For the text-containing cell, return its midpoint in (X, Y) coordinate format. 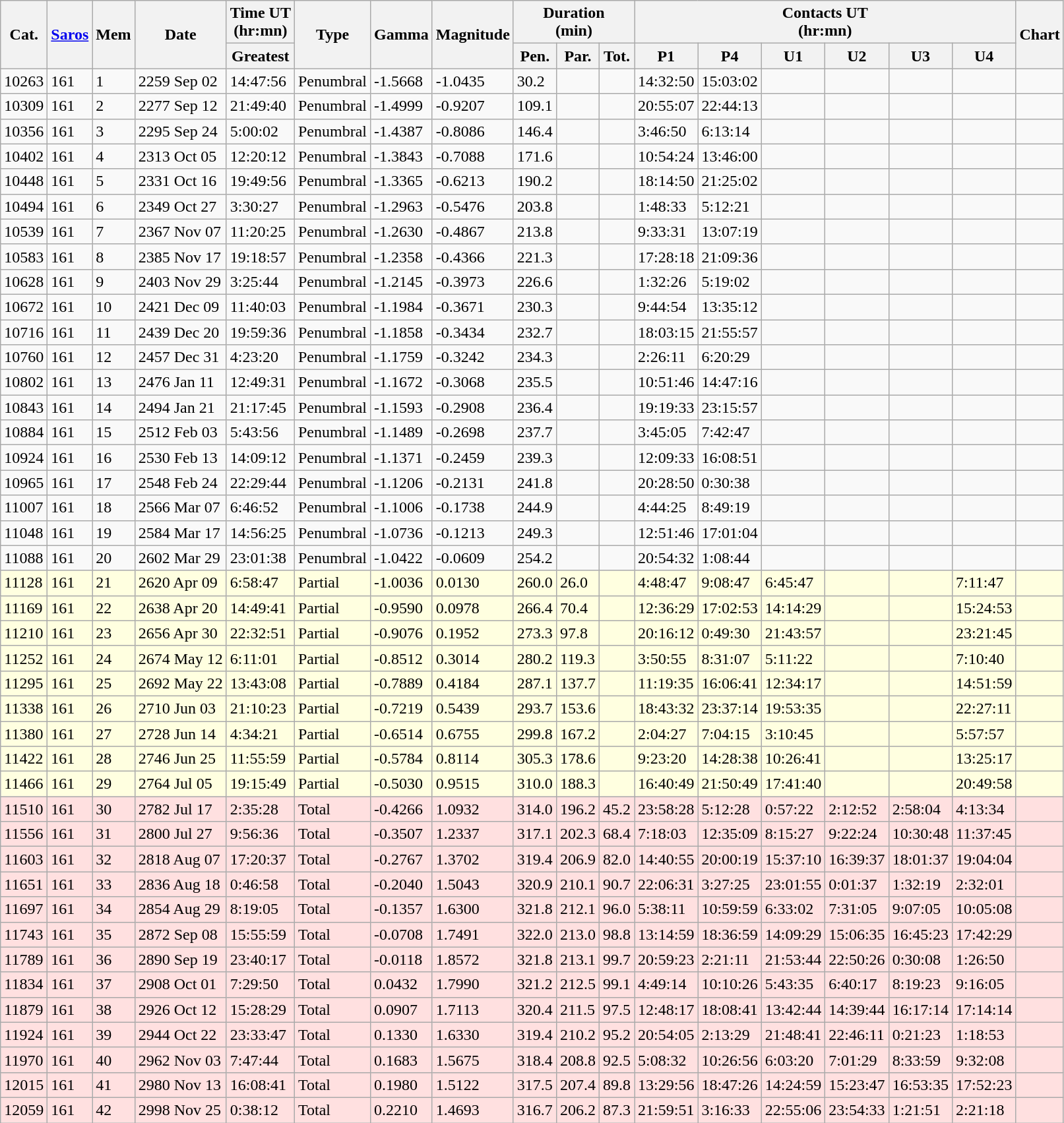
-0.9590 (402, 608)
37 (113, 985)
22 (113, 608)
U4 (984, 56)
41 (113, 1085)
18:14:50 (666, 181)
244.9 (534, 508)
11510 (24, 809)
21:17:45 (260, 408)
5:43:56 (260, 433)
11924 (24, 1035)
38 (113, 1010)
8:31:07 (730, 658)
16:08:41 (260, 1085)
2367 Nov 07 (181, 231)
0.4184 (472, 683)
305.3 (534, 759)
14:39:44 (857, 1010)
-0.0118 (402, 959)
18:01:37 (920, 859)
2656 Apr 30 (181, 633)
9:44:54 (666, 307)
17:41:40 (793, 784)
-0.5030 (402, 784)
316.7 (534, 1110)
22:55:06 (793, 1110)
-0.9207 (472, 106)
12:34:17 (793, 683)
30 (113, 809)
0:30:38 (730, 483)
14:24:59 (793, 1085)
1:48:33 (666, 206)
8 (113, 257)
0.6755 (472, 734)
-1.1858 (402, 332)
202.3 (578, 834)
-0.3242 (472, 357)
12 (113, 357)
21:43:57 (793, 633)
-1.0435 (472, 81)
-0.4867 (472, 231)
12:09:33 (666, 458)
2:13:29 (730, 1035)
9:33:31 (666, 231)
11970 (24, 1060)
1.2337 (472, 834)
1:26:50 (984, 959)
-1.3365 (402, 181)
-0.5784 (402, 759)
178.6 (578, 759)
10965 (24, 483)
12:49:31 (260, 382)
13:14:59 (666, 934)
-0.7088 (472, 156)
-0.2698 (472, 433)
4:48:47 (666, 583)
Gamma (402, 34)
23:15:57 (730, 408)
26 (113, 708)
0.0130 (472, 583)
U2 (857, 56)
-1.4999 (402, 106)
95.2 (616, 1035)
87.3 (616, 1110)
0:21:23 (920, 1035)
6:03:20 (793, 1060)
21:09:36 (730, 257)
-0.7219 (402, 708)
14:49:41 (260, 608)
22:32:51 (260, 633)
28 (113, 759)
12015 (24, 1085)
U3 (920, 56)
12:36:29 (666, 608)
0:57:22 (793, 809)
-0.3068 (472, 382)
14:09:29 (793, 934)
18:36:59 (730, 934)
-1.1006 (402, 508)
0:38:12 (260, 1110)
10628 (24, 282)
0.3014 (472, 658)
6 (113, 206)
1.6330 (472, 1035)
1.3702 (472, 859)
19:53:35 (793, 708)
10494 (24, 206)
19:04:04 (984, 859)
1.7491 (472, 934)
68.4 (616, 834)
14:47:56 (260, 81)
109.1 (534, 106)
Tot. (616, 56)
2421 Dec 09 (181, 307)
322.0 (534, 934)
2:58:04 (920, 809)
1.5122 (472, 1085)
Mem (113, 34)
2385 Nov 17 (181, 257)
13:29:56 (666, 1085)
14:56:25 (260, 533)
1.7990 (472, 985)
39 (113, 1035)
0:01:37 (857, 884)
9:16:05 (984, 985)
15:28:29 (260, 1010)
2944 Oct 22 (181, 1035)
10:05:08 (984, 909)
10356 (24, 131)
20 (113, 558)
11007 (24, 508)
2349 Oct 27 (181, 206)
221.3 (534, 257)
97.8 (578, 633)
1.5043 (472, 884)
-0.2131 (472, 483)
Time UT(hr:mn) (260, 22)
15:23:47 (857, 1085)
70.4 (578, 608)
16:06:41 (730, 683)
23 (113, 633)
3:50:55 (666, 658)
11128 (24, 583)
6:58:47 (260, 583)
10:54:24 (666, 156)
11:40:03 (260, 307)
4:34:21 (260, 734)
5:12:21 (730, 206)
15 (113, 433)
5:57:57 (984, 734)
30.2 (534, 81)
287.1 (534, 683)
11879 (24, 1010)
10672 (24, 307)
21:10:23 (260, 708)
Chart (1040, 34)
-1.1489 (402, 433)
-0.1738 (472, 508)
1.6300 (472, 909)
19:49:56 (260, 181)
-1.1206 (402, 483)
99.1 (616, 985)
11603 (24, 859)
-0.2767 (402, 859)
17:28:18 (666, 257)
-0.2459 (472, 458)
-0.7889 (402, 683)
260.0 (534, 583)
-1.2630 (402, 231)
2259 Sep 02 (181, 81)
2494 Jan 21 (181, 408)
-0.3434 (472, 332)
-0.1357 (402, 909)
2674 May 12 (181, 658)
-1.2358 (402, 257)
0.8114 (472, 759)
11169 (24, 608)
15:55:59 (260, 934)
1.5675 (472, 1060)
171.6 (534, 156)
-0.1213 (472, 533)
3:30:27 (260, 206)
213.1 (578, 959)
196.2 (578, 809)
16:40:49 (666, 784)
45.2 (616, 809)
0:30:08 (920, 959)
8:33:59 (920, 1060)
2476 Jan 11 (181, 382)
137.7 (578, 683)
Greatest (260, 56)
211.5 (578, 1010)
7:18:03 (666, 834)
0.0432 (402, 985)
1:18:53 (984, 1035)
9:08:47 (730, 583)
16:45:23 (920, 934)
9:56:36 (260, 834)
2962 Nov 03 (181, 1060)
2566 Mar 07 (181, 508)
3:27:25 (730, 884)
235.5 (534, 382)
20:55:07 (666, 106)
230.3 (534, 307)
2295 Sep 24 (181, 131)
Pen. (534, 56)
18:47:26 (730, 1085)
99.7 (616, 959)
0.0907 (402, 1010)
14:51:59 (984, 683)
6:13:14 (730, 131)
2854 Aug 29 (181, 909)
25 (113, 683)
5:00:02 (260, 131)
10:30:48 (920, 834)
19:15:49 (260, 784)
-1.1984 (402, 307)
19:59:36 (260, 332)
16:17:14 (920, 1010)
1:32:19 (920, 884)
266.4 (534, 608)
2277 Sep 12 (181, 106)
320.9 (534, 884)
8:15:27 (793, 834)
11 (113, 332)
14:47:16 (730, 382)
33 (113, 884)
2548 Feb 24 (181, 483)
3:16:33 (730, 1110)
5 (113, 181)
236.4 (534, 408)
-1.0036 (402, 583)
2836 Aug 18 (181, 884)
20:28:50 (666, 483)
320.4 (534, 1010)
18:03:15 (666, 332)
14 (113, 408)
-0.4366 (472, 257)
18:43:32 (666, 708)
21:48:41 (793, 1035)
17 (113, 483)
27 (113, 734)
210.1 (578, 884)
1 (113, 81)
2728 Jun 14 (181, 734)
13:25:17 (984, 759)
9:07:05 (920, 909)
188.3 (578, 784)
321.2 (534, 985)
0.9515 (472, 784)
-1.2963 (402, 206)
12:48:17 (666, 1010)
7:42:47 (730, 433)
13:42:44 (793, 1010)
-0.0708 (402, 934)
11295 (24, 683)
5:43:35 (793, 985)
299.8 (534, 734)
2746 Jun 25 (181, 759)
119.3 (578, 658)
23:01:38 (260, 558)
11834 (24, 985)
16 (113, 458)
29 (113, 784)
15:03:02 (730, 81)
10716 (24, 332)
10309 (24, 106)
10448 (24, 181)
Type (332, 34)
10:51:46 (666, 382)
10402 (24, 156)
11210 (24, 633)
7:10:40 (984, 658)
10802 (24, 382)
293.7 (534, 708)
203.8 (534, 206)
7:31:05 (857, 909)
-0.8086 (472, 131)
11697 (24, 909)
-0.4266 (402, 809)
10760 (24, 357)
2:26:11 (666, 357)
16:39:37 (857, 859)
23:21:45 (984, 633)
10:59:59 (730, 909)
2584 Mar 17 (181, 533)
5:11:22 (793, 658)
10:26:41 (793, 759)
-0.2040 (402, 884)
2:12:52 (857, 809)
36 (113, 959)
11651 (24, 884)
-1.2145 (402, 282)
2692 May 22 (181, 683)
212.5 (578, 985)
153.6 (578, 708)
2764 Jul 05 (181, 784)
232.7 (534, 332)
90.7 (616, 884)
8:19:23 (920, 985)
4:44:25 (666, 508)
5:08:32 (666, 1060)
6:46:52 (260, 508)
11:19:35 (666, 683)
4:49:14 (666, 985)
213.8 (534, 231)
2439 Dec 20 (181, 332)
4 (113, 156)
Date (181, 34)
2:21:11 (730, 959)
2403 Nov 29 (181, 282)
10:26:56 (730, 1060)
P1 (666, 56)
9:23:20 (666, 759)
34 (113, 909)
23:54:33 (857, 1110)
2 (113, 106)
11743 (24, 934)
237.7 (534, 433)
317.1 (534, 834)
17:01:04 (730, 533)
2:35:28 (260, 809)
13:07:19 (730, 231)
1.0932 (472, 809)
2602 Mar 29 (181, 558)
11466 (24, 784)
213.0 (578, 934)
92.5 (616, 1060)
206.2 (578, 1110)
10:10:26 (730, 985)
13:35:12 (730, 307)
-1.5668 (402, 81)
31 (113, 834)
5:12:28 (730, 809)
207.4 (578, 1085)
11556 (24, 834)
-1.0422 (402, 558)
7 (113, 231)
206.9 (578, 859)
167.2 (578, 734)
21:49:40 (260, 106)
9:22:24 (857, 834)
26.0 (578, 583)
-1.1371 (402, 458)
10884 (24, 433)
17:14:14 (984, 1010)
10263 (24, 81)
19 (113, 533)
0.1980 (402, 1085)
14:09:12 (260, 458)
12:51:46 (666, 533)
35 (113, 934)
208.8 (578, 1060)
17:20:37 (260, 859)
-1.1672 (402, 382)
2331 Oct 16 (181, 181)
Saros (70, 34)
4:23:20 (260, 357)
17:52:23 (984, 1085)
7:47:44 (260, 1060)
318.4 (534, 1060)
21:53:44 (793, 959)
6:45:47 (793, 583)
-0.3973 (472, 282)
18:08:41 (730, 1010)
7:04:15 (730, 734)
22:06:31 (666, 884)
-1.3843 (402, 156)
13:46:00 (730, 156)
3 (113, 131)
8:19:05 (260, 909)
-0.6514 (402, 734)
146.4 (534, 131)
249.3 (534, 533)
2926 Oct 12 (181, 1010)
22:46:11 (857, 1035)
11380 (24, 734)
16:53:35 (920, 1085)
6:11:01 (260, 658)
317.5 (534, 1085)
254.2 (534, 558)
16:08:51 (730, 458)
212.1 (578, 909)
-0.3507 (402, 834)
10539 (24, 231)
11422 (24, 759)
82.0 (616, 859)
19:18:57 (260, 257)
11:37:45 (984, 834)
15:24:53 (984, 608)
-0.6213 (472, 181)
23:37:14 (730, 708)
5:19:02 (730, 282)
2638 Apr 20 (181, 608)
4:13:34 (984, 809)
10583 (24, 257)
2980 Nov 13 (181, 1085)
12:20:12 (260, 156)
2800 Jul 27 (181, 834)
20:59:23 (666, 959)
22:50:26 (857, 959)
0:49:30 (730, 633)
2818 Aug 07 (181, 859)
6:40:17 (857, 985)
U1 (793, 56)
98.8 (616, 934)
2890 Sep 19 (181, 959)
14:28:38 (730, 759)
0.2210 (402, 1110)
20:54:32 (666, 558)
1:32:26 (666, 282)
7:29:50 (260, 985)
40 (113, 1060)
2620 Apr 09 (181, 583)
226.6 (534, 282)
2782 Jul 17 (181, 809)
22:29:44 (260, 483)
15:37:10 (793, 859)
2457 Dec 31 (181, 357)
10843 (24, 408)
1.8572 (472, 959)
210.2 (578, 1035)
3:25:44 (260, 282)
18 (113, 508)
2872 Sep 08 (181, 934)
10 (113, 307)
12059 (24, 1110)
241.8 (534, 483)
Par. (578, 56)
273.3 (534, 633)
0.0978 (472, 608)
Contacts UT(hr:mn) (825, 22)
97.5 (616, 1010)
14:14:29 (793, 608)
280.2 (534, 658)
2908 Oct 01 (181, 985)
-1.0736 (402, 533)
-0.8512 (402, 658)
9:32:08 (984, 1060)
17:02:53 (730, 608)
14:32:50 (666, 81)
15:06:35 (857, 934)
0.5439 (472, 708)
5:38:11 (666, 909)
11789 (24, 959)
21:55:57 (730, 332)
13:43:08 (260, 683)
314.0 (534, 809)
6:33:02 (793, 909)
17:42:29 (984, 934)
234.3 (534, 357)
6:20:29 (730, 357)
0.1683 (402, 1060)
2:21:18 (984, 1110)
2998 Nov 25 (181, 1110)
3:45:05 (666, 433)
3:10:45 (793, 734)
11:55:59 (260, 759)
-1.4387 (402, 131)
-0.2908 (472, 408)
89.8 (616, 1085)
-1.1593 (402, 408)
-1.1759 (402, 357)
96.0 (616, 909)
3:46:50 (666, 131)
P4 (730, 56)
1.7113 (472, 1010)
19:19:33 (666, 408)
20:49:58 (984, 784)
Magnitude (472, 34)
8:49:19 (730, 508)
11:20:25 (260, 231)
2530 Feb 13 (181, 458)
20:00:19 (730, 859)
22:27:11 (984, 708)
22:44:13 (730, 106)
32 (113, 859)
23:40:17 (260, 959)
2:04:27 (666, 734)
Cat. (24, 34)
0.1952 (472, 633)
21 (113, 583)
310.0 (534, 784)
2710 Jun 03 (181, 708)
0:46:58 (260, 884)
10924 (24, 458)
-0.3671 (472, 307)
23:33:47 (260, 1035)
1.4693 (472, 1110)
20:54:05 (666, 1035)
0.1330 (402, 1035)
21:50:49 (730, 784)
11338 (24, 708)
2512 Feb 03 (181, 433)
Duration(min) (574, 22)
14:40:55 (666, 859)
12:35:09 (730, 834)
20:16:12 (666, 633)
21:25:02 (730, 181)
11252 (24, 658)
42 (113, 1110)
1:21:51 (920, 1110)
7:11:47 (984, 583)
21:59:51 (666, 1110)
239.3 (534, 458)
-0.5476 (472, 206)
1:08:44 (730, 558)
23:58:28 (666, 809)
7:01:29 (857, 1060)
24 (113, 658)
9 (113, 282)
13 (113, 382)
11088 (24, 558)
-0.9076 (402, 633)
190.2 (534, 181)
11048 (24, 533)
23:01:55 (793, 884)
2:32:01 (984, 884)
2313 Oct 05 (181, 156)
-0.0609 (472, 558)
